Detect which cell encompasses the target text, then output its [x, y] center coordinate. 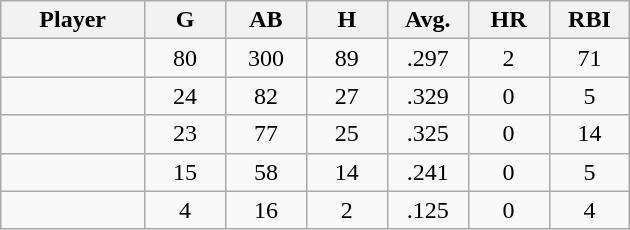
.329 [428, 96]
25 [346, 134]
.325 [428, 134]
24 [186, 96]
27 [346, 96]
.241 [428, 172]
300 [266, 58]
Player [73, 20]
58 [266, 172]
82 [266, 96]
23 [186, 134]
HR [508, 20]
71 [590, 58]
Avg. [428, 20]
80 [186, 58]
77 [266, 134]
AB [266, 20]
15 [186, 172]
16 [266, 210]
RBI [590, 20]
.297 [428, 58]
89 [346, 58]
G [186, 20]
.125 [428, 210]
H [346, 20]
